Pinpoint the cell where the given text exists, returning its (X, Y) midpoint coordinate. 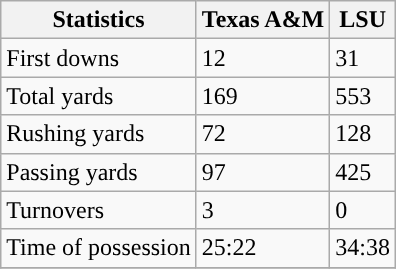
Total yards (99, 96)
0 (363, 210)
72 (263, 134)
12 (263, 58)
425 (363, 172)
31 (363, 58)
169 (263, 96)
Texas A&M (263, 20)
Time of possession (99, 248)
Turnovers (99, 210)
Passing yards (99, 172)
Rushing yards (99, 134)
25:22 (263, 248)
3 (263, 210)
553 (363, 96)
128 (363, 134)
LSU (363, 20)
First downs (99, 58)
34:38 (363, 248)
Statistics (99, 20)
97 (263, 172)
